From the cell containing the given text, extract its center point as [x, y] coordinate. 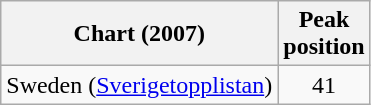
Chart (2007) [140, 34]
Peakposition [324, 34]
Sweden (Sverigetopplistan) [140, 85]
41 [324, 85]
